For the text-containing cell, return its midpoint in [x, y] coordinate format. 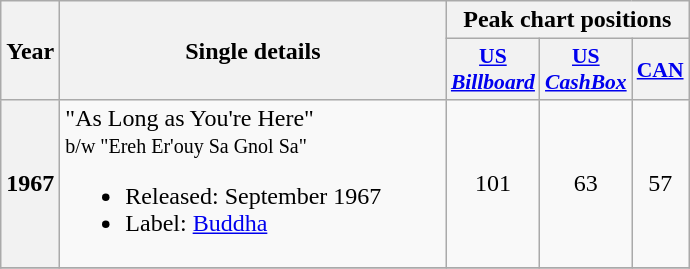
63 [586, 184]
US CashBox [586, 70]
Peak chart positions [568, 20]
57 [660, 184]
101 [493, 184]
1967 [30, 184]
"As Long as You're Here"b/w "Ereh Er'ouy Sa Gnol Sa"Released: September 1967Label: Buddha [253, 184]
Single details [253, 50]
Year [30, 50]
US Billboard [493, 70]
CAN [660, 70]
